Return the (x, y) coordinate for the center point of the cell that contains the specified text.  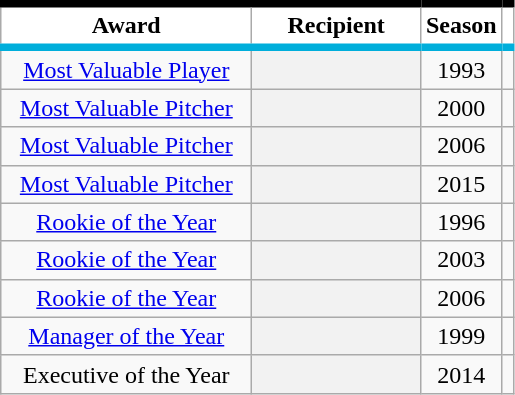
Executive of the Year (126, 374)
Season (461, 26)
2015 (461, 184)
Recipient (336, 26)
Award (126, 26)
Manager of the Year (126, 336)
1996 (461, 222)
2014 (461, 374)
1999 (461, 336)
1993 (461, 68)
2000 (461, 108)
Most Valuable Player (126, 68)
2003 (461, 260)
